Output the [x, y] coordinate of the center of the cell containing the given text.  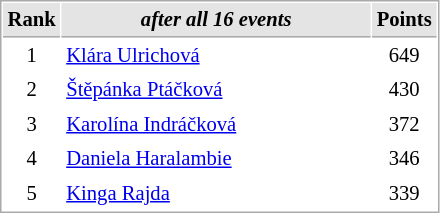
Štěpánka Ptáčková [216, 90]
2 [32, 90]
Kinga Rajda [216, 194]
5 [32, 194]
346 [404, 158]
4 [32, 158]
430 [404, 90]
Rank [32, 20]
3 [32, 124]
Daniela Haralambie [216, 158]
372 [404, 124]
339 [404, 194]
Klára Ulrichová [216, 56]
after all 16 events [216, 20]
649 [404, 56]
Karolína Indráčková [216, 124]
Points [404, 20]
1 [32, 56]
